Locate the cell with the specified text and output its [x, y] center coordinate. 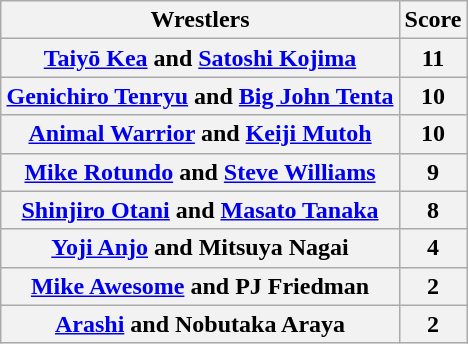
Wrestlers [200, 20]
8 [433, 210]
11 [433, 58]
Animal Warrior and Keiji Mutoh [200, 134]
9 [433, 172]
Yoji Anjo and Mitsuya Nagai [200, 248]
Mike Awesome and PJ Friedman [200, 286]
Shinjiro Otani and Masato Tanaka [200, 210]
Mike Rotundo and Steve Williams [200, 172]
Score [433, 20]
Taiyō Kea and Satoshi Kojima [200, 58]
4 [433, 248]
Arashi and Nobutaka Araya [200, 324]
Genichiro Tenryu and Big John Tenta [200, 96]
